Determine the [x, y] coordinate at the center of the cell enclosing the given text.  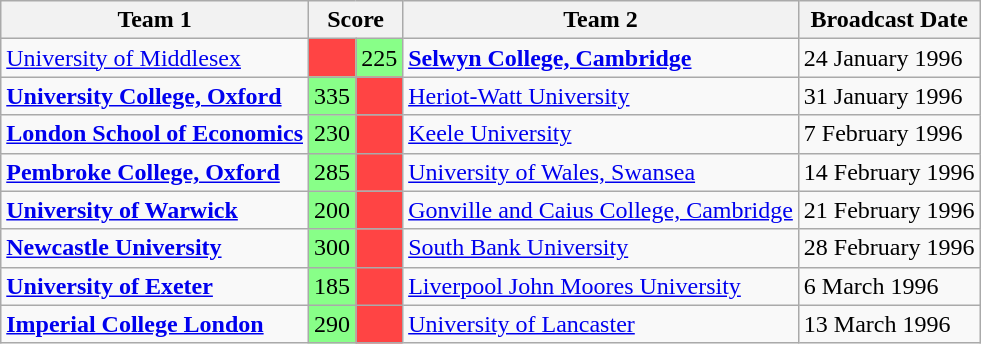
300 [332, 248]
Newcastle University [155, 248]
Heriot-Watt University [601, 96]
31 January 1996 [889, 96]
225 [380, 58]
Imperial College London [155, 324]
6 March 1996 [889, 286]
21 February 1996 [889, 210]
University of Warwick [155, 210]
24 January 1996 [889, 58]
University College, Oxford [155, 96]
University of Wales, Swansea [601, 172]
Team 1 [155, 20]
Team 2 [601, 20]
290 [332, 324]
230 [332, 134]
Selwyn College, Cambridge [601, 58]
185 [332, 286]
Keele University [601, 134]
London School of Economics [155, 134]
South Bank University [601, 248]
Liverpool John Moores University [601, 286]
14 February 1996 [889, 172]
Gonville and Caius College, Cambridge [601, 210]
200 [332, 210]
University of Exeter [155, 286]
University of Lancaster [601, 324]
Broadcast Date [889, 20]
7 February 1996 [889, 134]
Pembroke College, Oxford [155, 172]
Score [356, 20]
University of Middlesex [155, 58]
13 March 1996 [889, 324]
28 February 1996 [889, 248]
335 [332, 96]
285 [332, 172]
